Detect which cell encompasses the target text, then output its (X, Y) center coordinate. 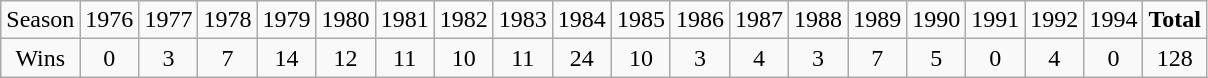
128 (1175, 58)
1979 (286, 20)
1983 (522, 20)
Wins (40, 58)
Season (40, 20)
1980 (346, 20)
1986 (700, 20)
Total (1175, 20)
5 (936, 58)
1991 (996, 20)
1976 (110, 20)
1994 (1114, 20)
1977 (168, 20)
1992 (1054, 20)
1982 (464, 20)
1984 (582, 20)
1990 (936, 20)
1989 (878, 20)
1978 (228, 20)
1985 (640, 20)
1987 (758, 20)
12 (346, 58)
1988 (818, 20)
24 (582, 58)
14 (286, 58)
1981 (404, 20)
